For the text-containing cell, return its midpoint in [x, y] coordinate format. 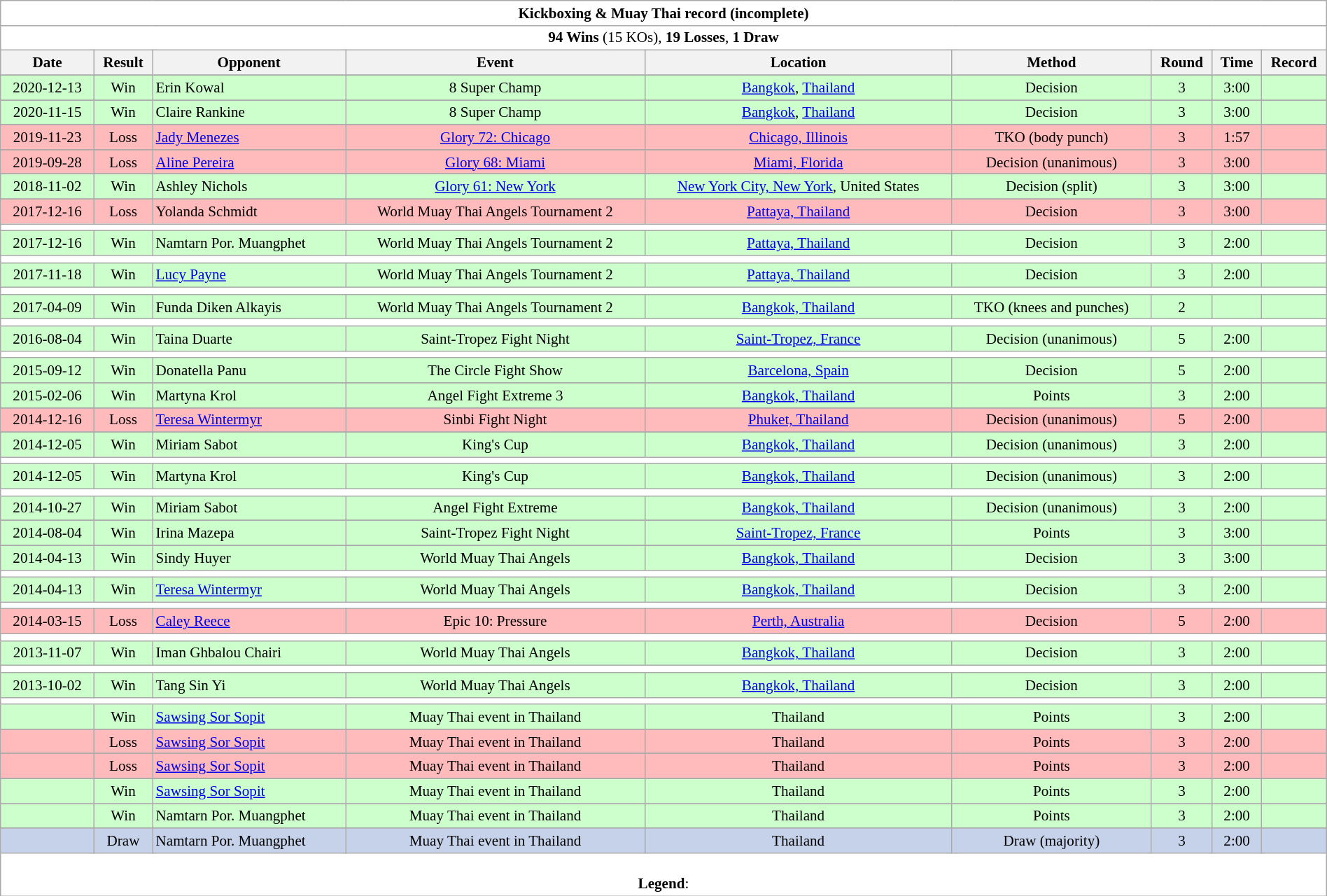
Decision (split) [1051, 186]
2015-02-06 [48, 395]
Draw [123, 840]
Legend: [663, 875]
2014-03-15 [48, 622]
New York City, New York, United States [798, 186]
Draw (majority) [1051, 840]
Claire Rankine [249, 112]
94 Wins (15 KOs), 19 Losses, 1 Draw [663, 38]
Erin Kowal [249, 87]
Event [496, 63]
Angel Fight Extreme [496, 508]
Epic 10: Pressure [496, 622]
Tang Sin Yi [249, 685]
2020-11-15 [48, 112]
Donatella Panu [249, 370]
Record [1293, 63]
The Circle Fight Show [496, 370]
Glory 72: Chicago [496, 137]
2018-11-02 [48, 186]
Sinbi Fight Night [496, 420]
2017-11-18 [48, 274]
Chicago, Illinois [798, 137]
2014-12-16 [48, 420]
2 [1182, 307]
Lucy Payne [249, 274]
Glory 61: New York [496, 186]
TKO (knees and punches) [1051, 307]
2020-12-13 [48, 87]
Irina Mazepa [249, 533]
2014-08-04 [48, 533]
2013-10-02 [48, 685]
TKO (body punch) [1051, 137]
Method [1051, 63]
Location [798, 63]
Angel Fight Extreme 3 [496, 395]
2019-09-28 [48, 161]
Yolanda Schmidt [249, 211]
Aline Pereira [249, 161]
2019-11-23 [48, 137]
2014-10-27 [48, 508]
2017-04-09 [48, 307]
Iman Ghbalou Chairi [249, 652]
2016-08-04 [48, 339]
Opponent [249, 63]
2013-11-07 [48, 652]
Glory 68: Miami [496, 161]
1:57 [1237, 137]
Perth, Australia [798, 622]
Caley Reece [249, 622]
Kickboxing & Muay Thai record (incomplete) [663, 13]
Date [48, 63]
Result [123, 63]
Round [1182, 63]
Ashley Nichols [249, 186]
Phuket, Thailand [798, 420]
Barcelona, Spain [798, 370]
Time [1237, 63]
2015-09-12 [48, 370]
Jady Menezes [249, 137]
Funda Diken Alkayis [249, 307]
Miami, Florida [798, 161]
Taina Duarte [249, 339]
Sindy Huyer [249, 557]
